Output the [X, Y] coordinate of the center of the cell containing the given text.  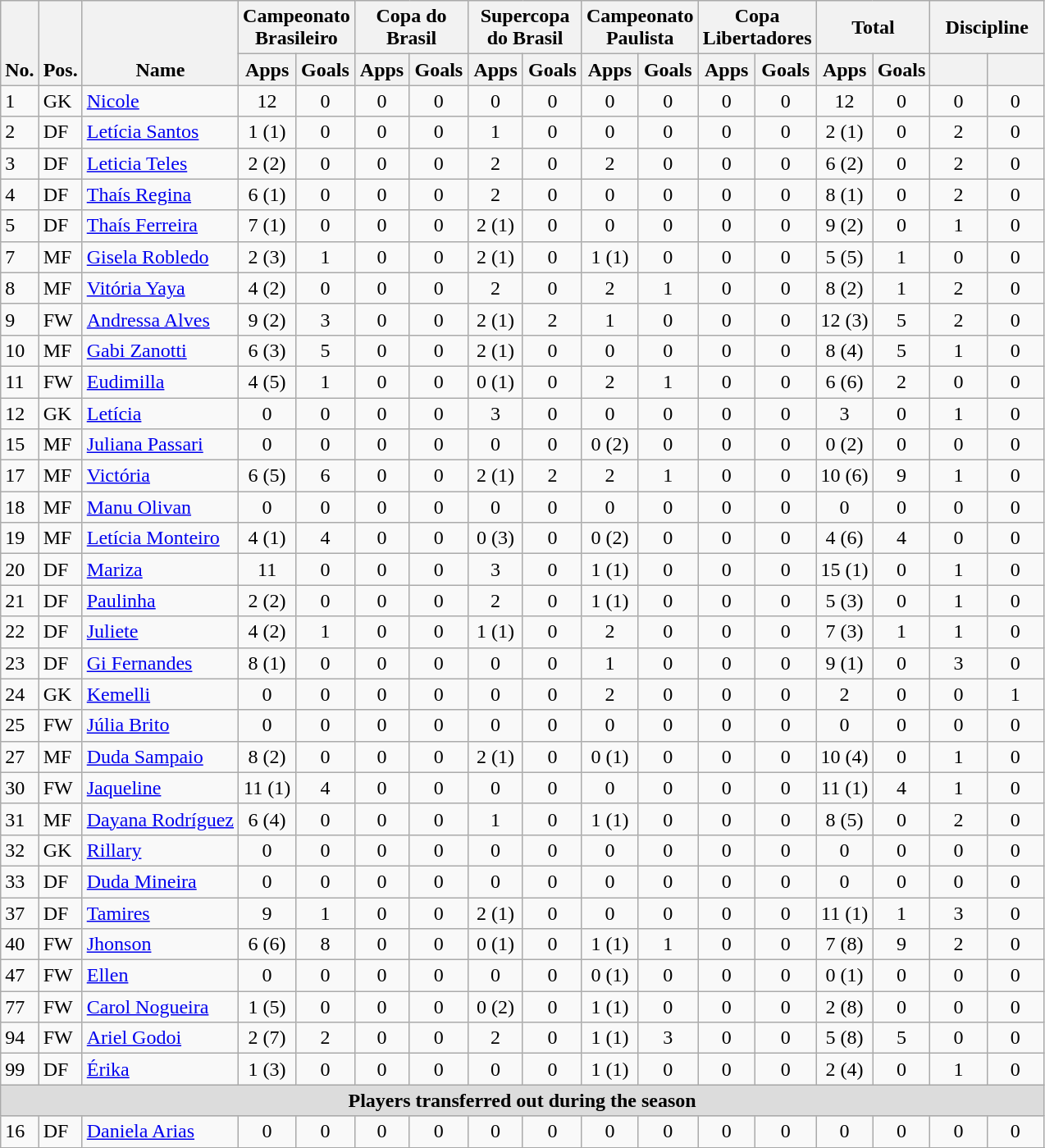
7 (3) [845, 632]
Eudimilla [160, 382]
10 (4) [845, 757]
Thaís Ferreira [160, 226]
30 [20, 788]
Leticia Teles [160, 163]
1 (5) [267, 1007]
Andressa Alves [160, 319]
Victória [160, 476]
7 [20, 257]
5 (8) [845, 1038]
6 (3) [267, 350]
Érika [160, 1069]
8 (4) [845, 350]
77 [20, 1007]
Kemelli [160, 694]
No. [20, 43]
Copa do Brasil [412, 28]
Júlia Brito [160, 725]
17 [20, 476]
Supercopa do Brasil [525, 28]
10 (6) [845, 476]
33 [20, 881]
Duda Mineira [160, 881]
Mariza [160, 569]
Dayana Rodríguez [160, 819]
2 (3) [267, 257]
7 (1) [267, 226]
Daniela Arias [160, 1132]
2 (4) [845, 1069]
Name [160, 43]
Thaís Regina [160, 194]
Campeonato Paulista [640, 28]
Ariel Godoi [160, 1038]
Discipline [988, 28]
23 [20, 663]
1 (3) [267, 1069]
40 [20, 944]
5 (5) [845, 257]
10 [20, 350]
31 [20, 819]
Paulinha [160, 601]
47 [20, 976]
Players transferred out during the season [522, 1100]
19 [20, 538]
Duda Sampaio [160, 757]
Gabi Zanotti [160, 350]
0 (3) [495, 538]
Jhonson [160, 944]
Copa Libertadores [757, 28]
Juliana Passari [160, 445]
Juliete [160, 632]
5 (3) [845, 601]
Total [873, 28]
32 [20, 850]
94 [20, 1038]
Gisela Robledo [160, 257]
Jaqueline [160, 788]
6 (5) [267, 476]
6 [326, 476]
99 [20, 1069]
15 (1) [845, 569]
Ellen [160, 976]
4 (6) [845, 538]
27 [20, 757]
25 [20, 725]
Carol Nogueira [160, 1007]
22 [20, 632]
2 (8) [845, 1007]
6 (1) [267, 194]
9 (1) [845, 663]
12 (3) [845, 319]
2 (7) [267, 1038]
Pos. [61, 43]
21 [20, 601]
15 [20, 445]
Rillary [160, 850]
4 (5) [267, 382]
Manu Olivan [160, 507]
24 [20, 694]
7 (8) [845, 944]
Letícia [160, 413]
Letícia Monteiro [160, 538]
Letícia Santos [160, 132]
20 [20, 569]
Nicole [160, 101]
18 [20, 507]
6 (4) [267, 819]
4 (1) [267, 538]
Gi Fernandes [160, 663]
6 (2) [845, 163]
Campeonato Brasileiro [297, 28]
8 (5) [845, 819]
Tamires [160, 913]
16 [20, 1132]
37 [20, 913]
Vitória Yaya [160, 288]
